Extract the [x, y] coordinate from the center of the cell holding the provided text.  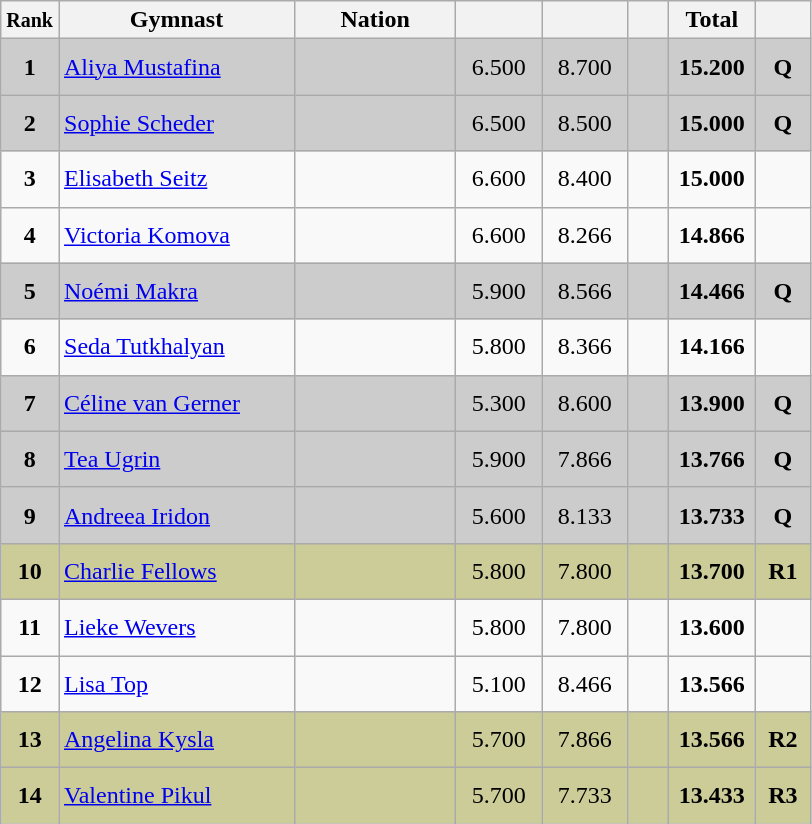
Aliya Mustafina [176, 67]
14.166 [712, 347]
11 [30, 627]
14.866 [712, 235]
Nation [376, 20]
3 [30, 179]
13.900 [712, 403]
7.733 [585, 796]
15.200 [712, 67]
Angelina Kysla [176, 740]
R1 [783, 571]
Rank [30, 20]
R2 [783, 740]
8.266 [585, 235]
13.733 [712, 515]
6 [30, 347]
Gymnast [176, 20]
13.433 [712, 796]
8.500 [585, 123]
Total [712, 20]
9 [30, 515]
Noémi Makra [176, 291]
8.466 [585, 684]
14 [30, 796]
5 [30, 291]
13.700 [712, 571]
13.600 [712, 627]
14.466 [712, 291]
Céline van Gerner [176, 403]
5.100 [499, 684]
13 [30, 740]
Victoria Komova [176, 235]
Elisabeth Seitz [176, 179]
1 [30, 67]
10 [30, 571]
7 [30, 403]
R3 [783, 796]
Andreea Iridon [176, 515]
Charlie Fellows [176, 571]
Sophie Scheder [176, 123]
8 [30, 459]
8.400 [585, 179]
Lisa Top [176, 684]
Seda Tutkhalyan [176, 347]
Tea Ugrin [176, 459]
Lieke Wevers [176, 627]
8.133 [585, 515]
4 [30, 235]
8.366 [585, 347]
8.700 [585, 67]
12 [30, 684]
8.566 [585, 291]
13.766 [712, 459]
5.600 [499, 515]
8.600 [585, 403]
5.300 [499, 403]
Valentine Pikul [176, 796]
2 [30, 123]
